For the text-containing cell, return its midpoint in [x, y] coordinate format. 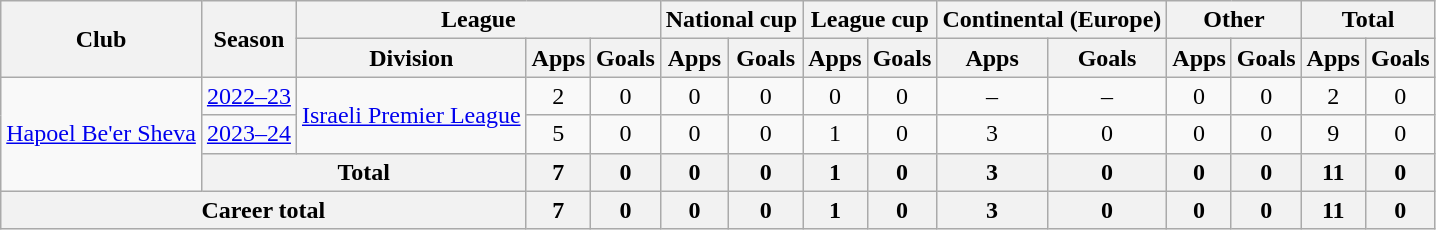
National cup [731, 20]
Career total [264, 210]
2023–24 [248, 134]
Season [248, 39]
Division [411, 58]
Club [102, 39]
League [478, 20]
Other [1234, 20]
Hapoel Be'er Sheva [102, 134]
9 [1333, 134]
League cup [870, 20]
2022–23 [248, 96]
Israeli Premier League [411, 115]
Continental (Europe) [1052, 20]
5 [558, 134]
